Capture the cell that displays the provided text and extract its (x, y) central coordinate. 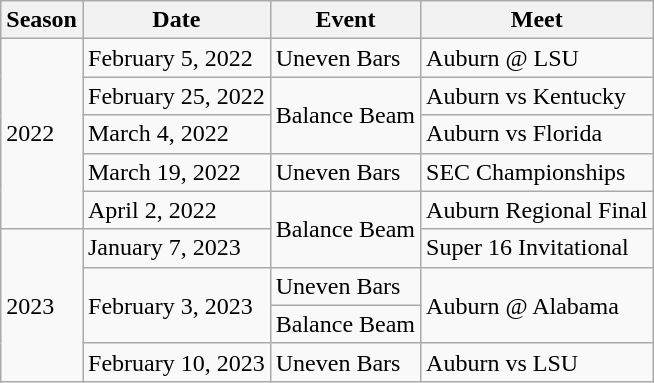
January 7, 2023 (176, 248)
Date (176, 20)
Auburn vs Florida (537, 134)
February 5, 2022 (176, 58)
Meet (537, 20)
Super 16 Invitational (537, 248)
2022 (42, 134)
February 3, 2023 (176, 305)
Season (42, 20)
March 4, 2022 (176, 134)
Auburn Regional Final (537, 210)
Event (345, 20)
February 25, 2022 (176, 96)
March 19, 2022 (176, 172)
2023 (42, 305)
Auburn @ Alabama (537, 305)
Auburn @ LSU (537, 58)
April 2, 2022 (176, 210)
SEC Championships (537, 172)
February 10, 2023 (176, 362)
Auburn vs LSU (537, 362)
Auburn vs Kentucky (537, 96)
